Find where the given text appears and provide that cell's center as [X, Y] coordinate. 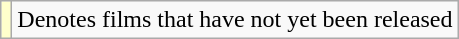
Denotes films that have not yet been released [235, 20]
